Detect which cell encompasses the target text, then output its (x, y) center coordinate. 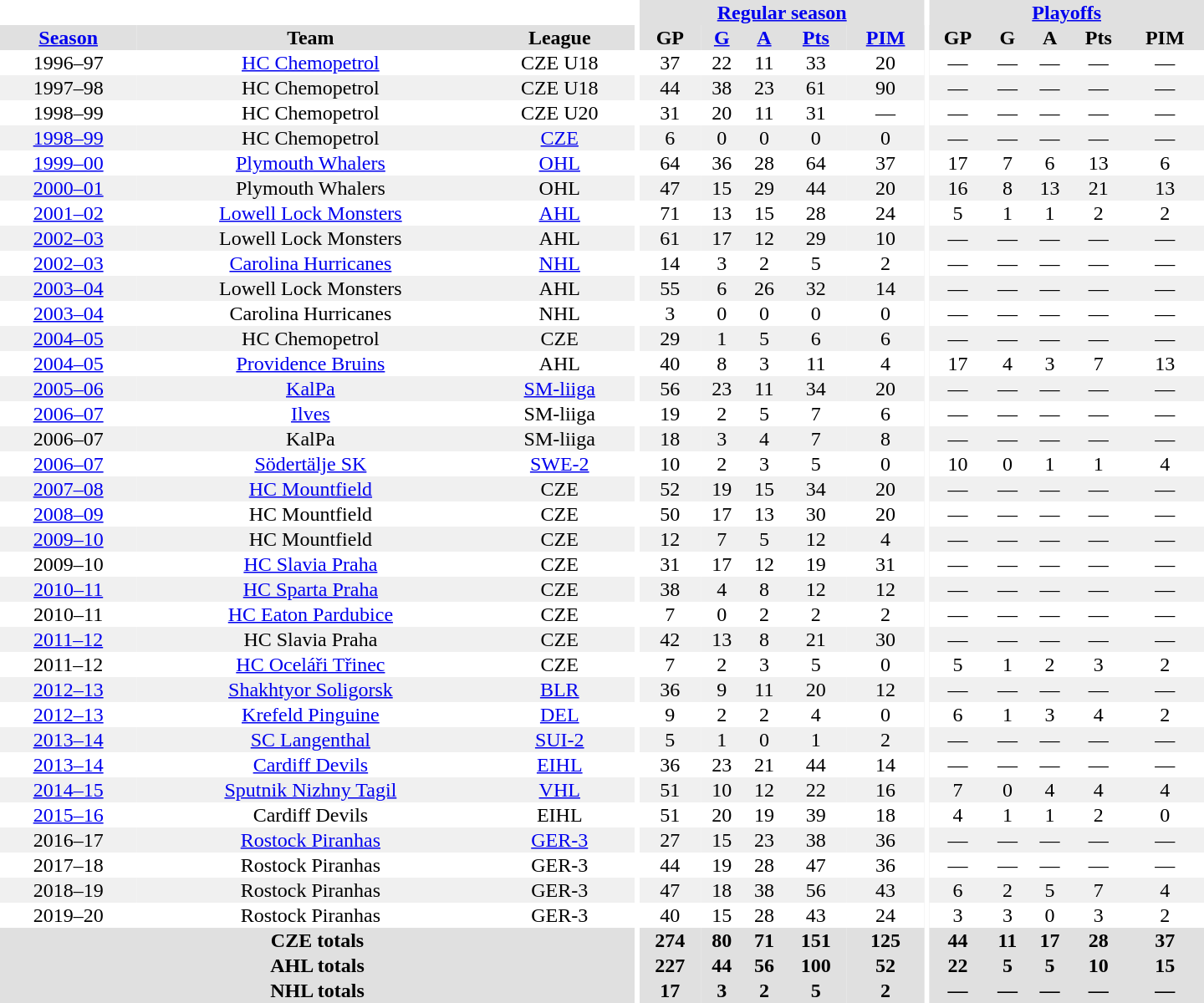
32 (816, 288)
2001–02 (69, 213)
CZE U20 (559, 113)
2016–17 (69, 840)
NHL totals (318, 990)
SWE-2 (559, 464)
Season (69, 38)
AHL totals (318, 965)
Team (310, 38)
2000–01 (69, 188)
90 (885, 88)
CZE totals (318, 940)
SUI-2 (559, 740)
125 (885, 940)
2019–20 (69, 915)
274 (671, 940)
2007–08 (69, 489)
2018–19 (69, 890)
SC Langenthal (310, 740)
2014–15 (69, 790)
26 (764, 288)
1997–98 (69, 88)
50 (671, 514)
80 (722, 940)
2005–06 (69, 389)
1996–97 (69, 63)
2008–09 (69, 514)
BLR (559, 690)
2017–18 (69, 865)
Ilves (310, 414)
Sputnik Nizhny Tagil (310, 790)
2015–16 (69, 815)
100 (816, 965)
VHL (559, 790)
55 (671, 288)
33 (816, 63)
HC Sparta Praha (310, 589)
Krefeld Pinguine (310, 715)
Regular season (783, 13)
Playoffs (1067, 13)
Shakhtyor Soligorsk (310, 690)
42 (671, 639)
39 (816, 815)
HC Oceláři Třinec (310, 664)
227 (671, 965)
27 (671, 840)
1999–00 (69, 163)
HC Eaton Pardubice (310, 614)
151 (816, 940)
Providence Bruins (310, 364)
DEL (559, 715)
Södertälje SK (310, 464)
League (559, 38)
